Capture the cell that displays the provided text and extract its (x, y) central coordinate. 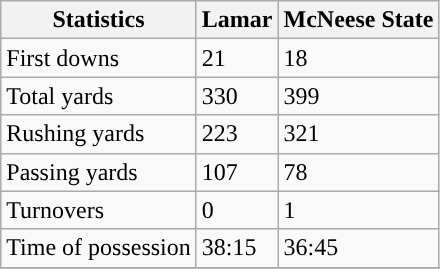
38:15 (237, 248)
0 (237, 210)
330 (237, 96)
Lamar (237, 20)
321 (358, 134)
Turnovers (99, 210)
223 (237, 134)
Rushing yards (99, 134)
107 (237, 172)
36:45 (358, 248)
Total yards (99, 96)
18 (358, 58)
Statistics (99, 20)
McNeese State (358, 20)
399 (358, 96)
Time of possession (99, 248)
First downs (99, 58)
Passing yards (99, 172)
1 (358, 210)
21 (237, 58)
78 (358, 172)
